Determine the (x, y) coordinate at the center of the cell enclosing the given text.  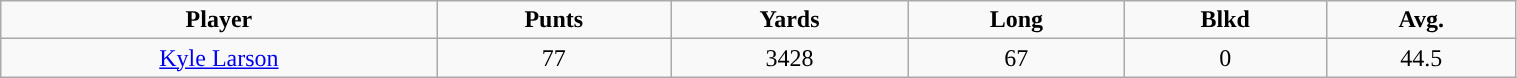
Avg. (1421, 20)
Long (1016, 20)
77 (554, 58)
0 (1225, 58)
44.5 (1421, 58)
Kyle Larson (219, 58)
3428 (790, 58)
Punts (554, 20)
Blkd (1225, 20)
Yards (790, 20)
67 (1016, 58)
Player (219, 20)
